Detect which cell encompasses the target text, then output its (X, Y) center coordinate. 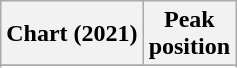
Peak position (189, 34)
Chart (2021) (72, 34)
